Return the [X, Y] coordinate for the center point of the cell that contains the specified text.  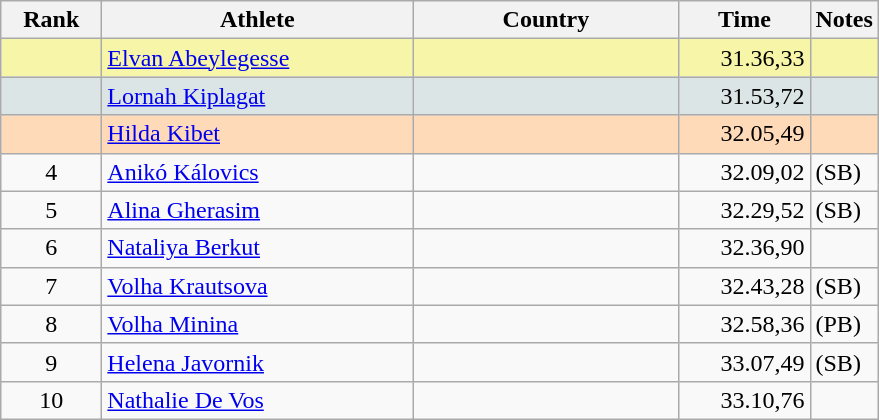
Hilda Kibet [258, 134]
Rank [52, 20]
32.09,02 [744, 172]
8 [52, 324]
Alina Gherasim [258, 210]
Helena Javornik [258, 362]
33.07,49 [744, 362]
32.05,49 [744, 134]
Nathalie De Vos [258, 400]
5 [52, 210]
33.10,76 [744, 400]
7 [52, 286]
10 [52, 400]
32.29,52 [744, 210]
32.43,28 [744, 286]
9 [52, 362]
6 [52, 248]
Time [744, 20]
Country [546, 20]
Elvan Abeylegesse [258, 58]
Lornah Kiplagat [258, 96]
Athlete [258, 20]
32.58,36 [744, 324]
Notes [844, 20]
Nataliya Berkut [258, 248]
Volha Minina [258, 324]
31.36,33 [744, 58]
(PB) [844, 324]
Anikó Kálovics [258, 172]
4 [52, 172]
31.53,72 [744, 96]
Volha Krautsova [258, 286]
32.36,90 [744, 248]
